Output the [X, Y] coordinate of the center of the cell containing the given text.  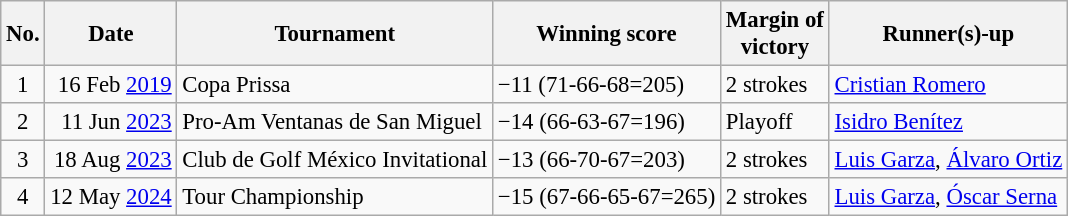
1 [23, 85]
2 [23, 122]
Luis Garza, Álvaro Ortiz [948, 160]
Luis Garza, Óscar Serna [948, 197]
−13 (66-70-67=203) [607, 160]
11 Jun 2023 [111, 122]
Margin ofvictory [776, 34]
Club de Golf México Invitational [335, 160]
Pro-Am Ventanas de San Miguel [335, 122]
Copa Prissa [335, 85]
Cristian Romero [948, 85]
3 [23, 160]
−14 (66-63-67=196) [607, 122]
Tour Championship [335, 197]
18 Aug 2023 [111, 160]
No. [23, 34]
Winning score [607, 34]
Tournament [335, 34]
Isidro Benítez [948, 122]
Runner(s)-up [948, 34]
12 May 2024 [111, 197]
−15 (67-66-65-67=265) [607, 197]
16 Feb 2019 [111, 85]
4 [23, 197]
−11 (71-66-68=205) [607, 85]
Playoff [776, 122]
Date [111, 34]
